Return the (X, Y) coordinate for the center point of the cell that contains the specified text.  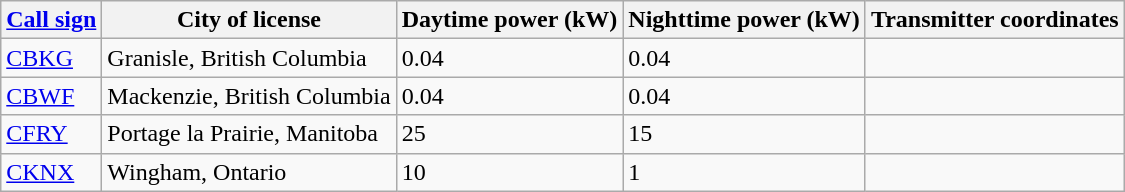
Portage la Prairie, Manitoba (249, 134)
Transmitter coordinates (994, 20)
15 (744, 134)
Granisle, British Columbia (249, 58)
CBWF (52, 96)
Call sign (52, 20)
City of license (249, 20)
25 (510, 134)
Daytime power (kW) (510, 20)
Wingham, Ontario (249, 172)
CBKG (52, 58)
Mackenzie, British Columbia (249, 96)
Nighttime power (kW) (744, 20)
10 (510, 172)
CKNX (52, 172)
1 (744, 172)
CFRY (52, 134)
